Search for the cell housing the specified text and yield its [x, y] center coordinate. 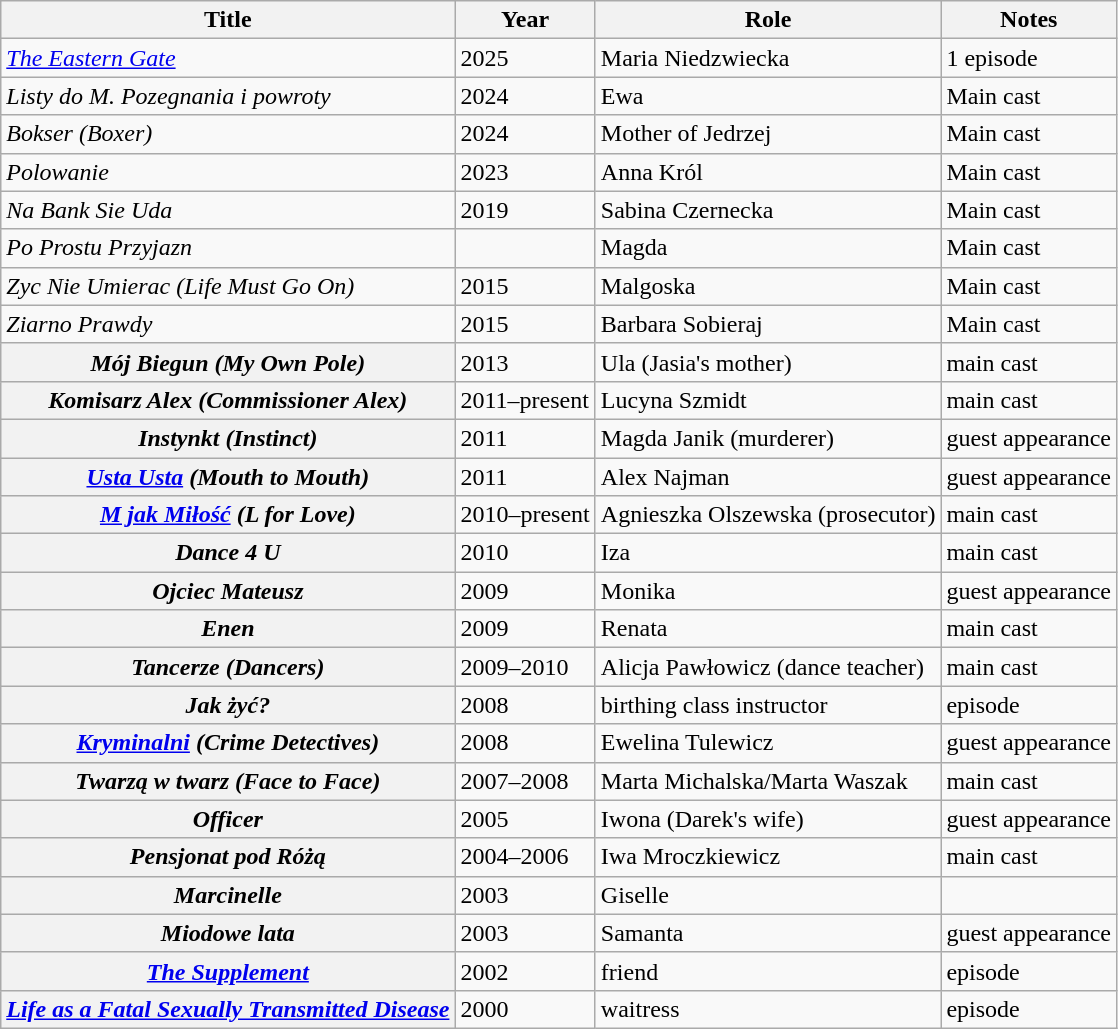
Iza [768, 553]
Ewa [768, 96]
Officer [228, 819]
Tancerze (Dancers) [228, 667]
2010 [525, 553]
Title [228, 20]
Ewelina Tulewicz [768, 743]
Iwona (Darek's wife) [768, 819]
Notes [1029, 20]
Bokser (Boxer) [228, 134]
Kryminalni (Crime Detectives) [228, 743]
Miodowe lata [228, 933]
2023 [525, 172]
2004–2006 [525, 857]
Na Bank Sie Uda [228, 210]
Po Prostu Przyjazn [228, 248]
2002 [525, 971]
Monika [768, 591]
Alicja Pawłowicz (dance teacher) [768, 667]
Pensjonat pod Różą [228, 857]
Anna Król [768, 172]
2009–2010 [525, 667]
Giselle [768, 895]
The Eastern Gate [228, 58]
Lucyna Szmidt [768, 400]
Mój Biegun (My Own Pole) [228, 362]
Zyc Nie Umierac (Life Must Go On) [228, 286]
2013 [525, 362]
Marta Michalska/Marta Waszak [768, 781]
2019 [525, 210]
Usta Usta (Mouth to Mouth) [228, 477]
Komisarz Alex (Commissioner Alex) [228, 400]
Jak żyć? [228, 705]
Polowanie [228, 172]
friend [768, 971]
Alex Najman [768, 477]
Agnieszka Olszewska (prosecutor) [768, 515]
Ojciec Mateusz [228, 591]
Malgoska [768, 286]
Instynkt (Instinct) [228, 438]
Dance 4 U [228, 553]
Renata [768, 629]
2010–present [525, 515]
Magda Janik (murderer) [768, 438]
Life as a Fatal Sexually Transmitted Disease [228, 1009]
waitress [768, 1009]
1 episode [1029, 58]
Magda [768, 248]
Samanta [768, 933]
Enen [228, 629]
Listy do M. Pozegnania i powroty [228, 96]
Iwa Mroczkiewicz [768, 857]
2011–present [525, 400]
2025 [525, 58]
Twarzą w twarz (Face to Face) [228, 781]
Year [525, 20]
M jak Miłość (L for Love) [228, 515]
Marcinelle [228, 895]
Barbara Sobieraj [768, 324]
2005 [525, 819]
Ula (Jasia's mother) [768, 362]
Role [768, 20]
Ziarno Prawdy [228, 324]
2000 [525, 1009]
Maria Niedzwiecka [768, 58]
birthing class instructor [768, 705]
The Supplement [228, 971]
Mother of Jedrzej [768, 134]
Sabina Czernecka [768, 210]
2007–2008 [525, 781]
